Extract the [X, Y] coordinate from the center of the cell holding the provided text.  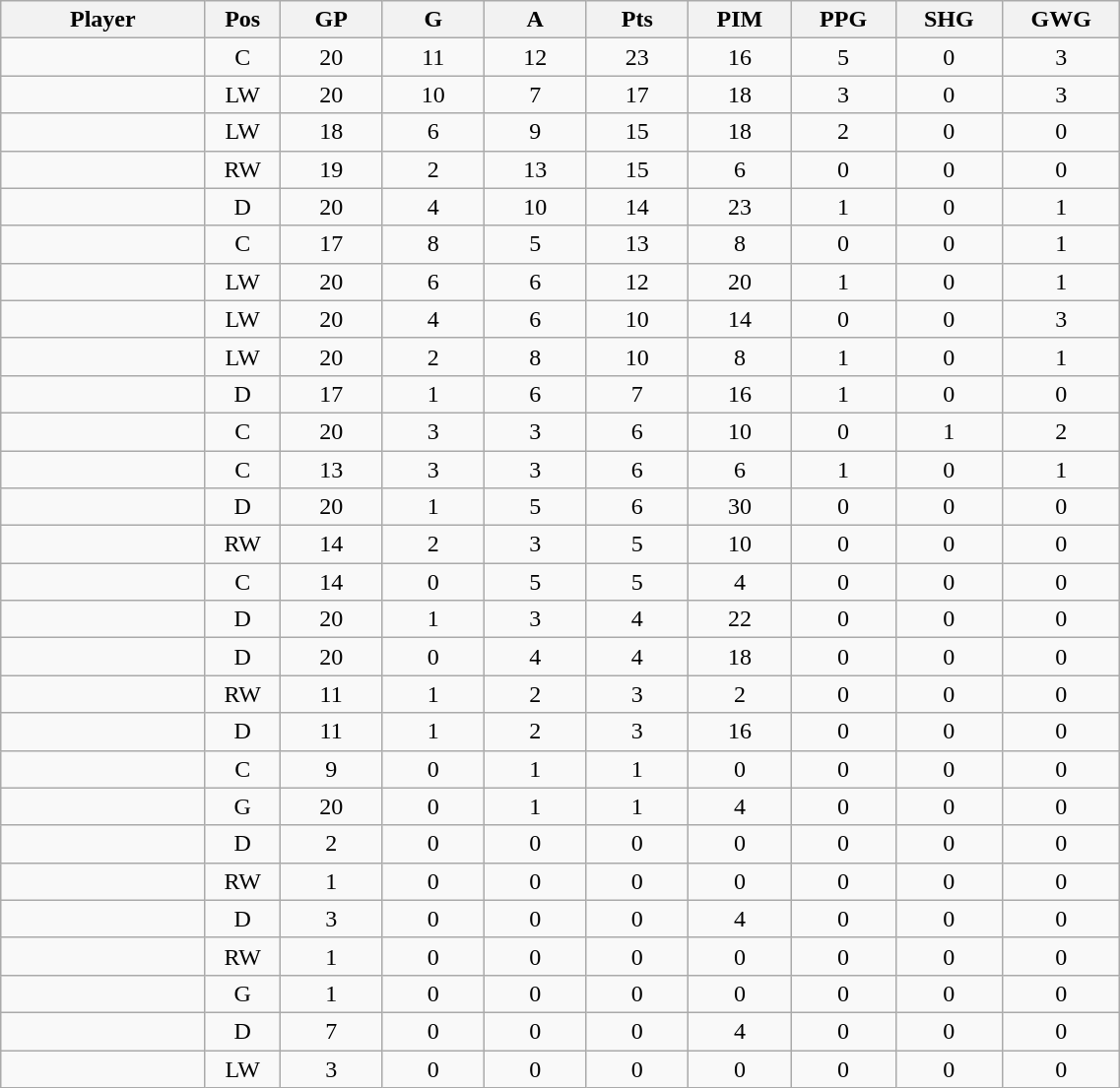
SHG [950, 20]
GP [331, 20]
Player [102, 20]
19 [331, 169]
Pos [242, 20]
GWG [1062, 20]
PIM [741, 20]
Pts [637, 20]
30 [741, 507]
22 [741, 619]
PPG [843, 20]
A [536, 20]
